Pinpoint the cell where the given text exists, returning its [X, Y] midpoint coordinate. 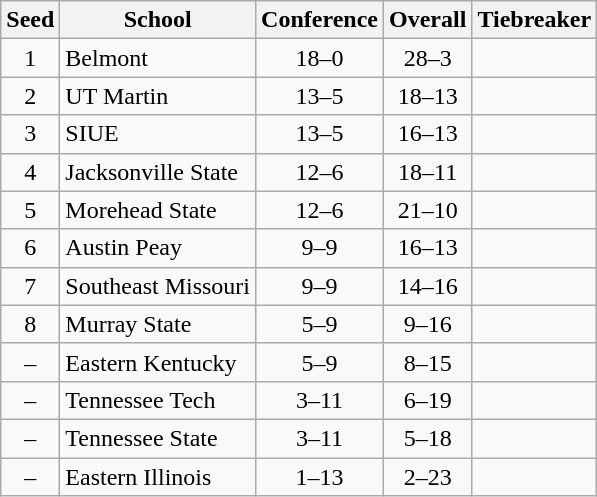
UT Martin [158, 96]
2–23 [427, 477]
Southeast Missouri [158, 286]
Austin Peay [158, 248]
Tiebreaker [534, 20]
28–3 [427, 58]
SIUE [158, 134]
Overall [427, 20]
Tennessee Tech [158, 400]
Belmont [158, 58]
1 [30, 58]
School [158, 20]
4 [30, 172]
18–0 [320, 58]
Conference [320, 20]
Eastern Kentucky [158, 362]
1–13 [320, 477]
7 [30, 286]
3 [30, 134]
Murray State [158, 324]
5–18 [427, 438]
5 [30, 210]
Tennessee State [158, 438]
14–16 [427, 286]
Eastern Illinois [158, 477]
8 [30, 324]
Jacksonville State [158, 172]
8–15 [427, 362]
2 [30, 96]
Seed [30, 20]
9–16 [427, 324]
21–10 [427, 210]
18–11 [427, 172]
18–13 [427, 96]
6 [30, 248]
Morehead State [158, 210]
6–19 [427, 400]
